Locate the cell with the specified text and output its (X, Y) center coordinate. 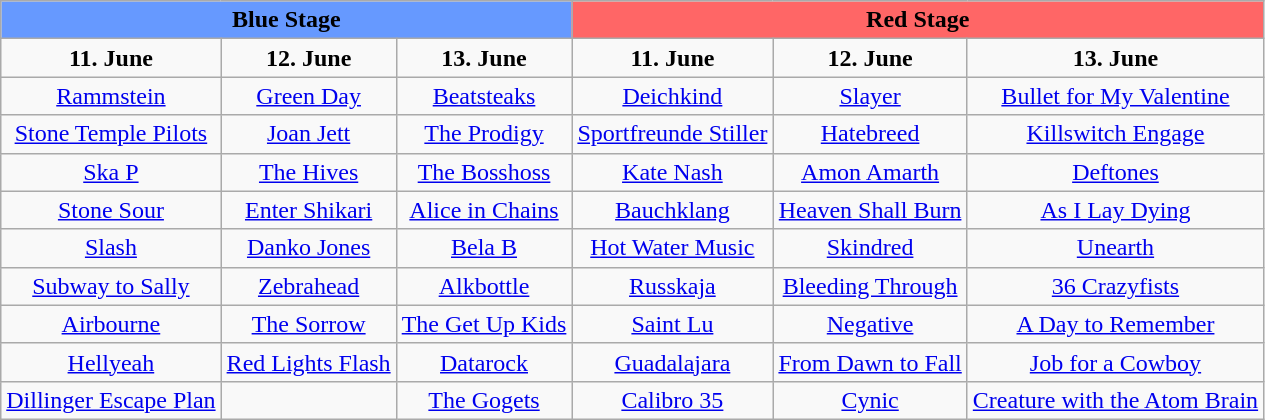
Skindred (870, 248)
Red Stage (918, 20)
Negative (870, 324)
Subway to Sally (111, 286)
Datarock (484, 362)
Hellyeah (111, 362)
As I Lay Dying (1115, 210)
Bullet for My Valentine (1115, 96)
Rammstein (111, 96)
Beatsteaks (484, 96)
Blue Stage (286, 20)
Unearth (1115, 248)
The Gogets (484, 400)
Bauchklang (672, 210)
Bela B (484, 248)
Joan Jett (308, 134)
Alice in Chains (484, 210)
The Bosshoss (484, 172)
Bleeding Through (870, 286)
A Day to Remember (1115, 324)
Red Lights Flash (308, 362)
Calibro 35 (672, 400)
Saint Lu (672, 324)
Hot Water Music (672, 248)
Killswitch Engage (1115, 134)
Danko Jones (308, 248)
The Hives (308, 172)
Job for a Cowboy (1115, 362)
Deftones (1115, 172)
From Dawn to Fall (870, 362)
The Prodigy (484, 134)
Sportfreunde Stiller (672, 134)
Alkbottle (484, 286)
Stone Temple Pilots (111, 134)
Enter Shikari (308, 210)
Guadalajara (672, 362)
Slayer (870, 96)
Dillinger Escape Plan (111, 400)
Hatebreed (870, 134)
Zebrahead (308, 286)
Ska P (111, 172)
Creature with the Atom Brain (1115, 400)
Kate Nash (672, 172)
The Get Up Kids (484, 324)
Heaven Shall Burn (870, 210)
Slash (111, 248)
The Sorrow (308, 324)
Airbourne (111, 324)
Green Day (308, 96)
Stone Sour (111, 210)
Russkaja (672, 286)
Amon Amarth (870, 172)
Deichkind (672, 96)
Cynic (870, 400)
36 Crazyfists (1115, 286)
